Output the [x, y] coordinate of the center of the cell containing the given text.  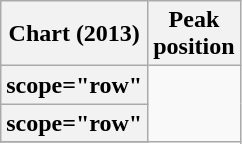
Peakposition [194, 34]
Chart (2013) [74, 34]
